From the cell containing the given text, extract its center point as [X, Y] coordinate. 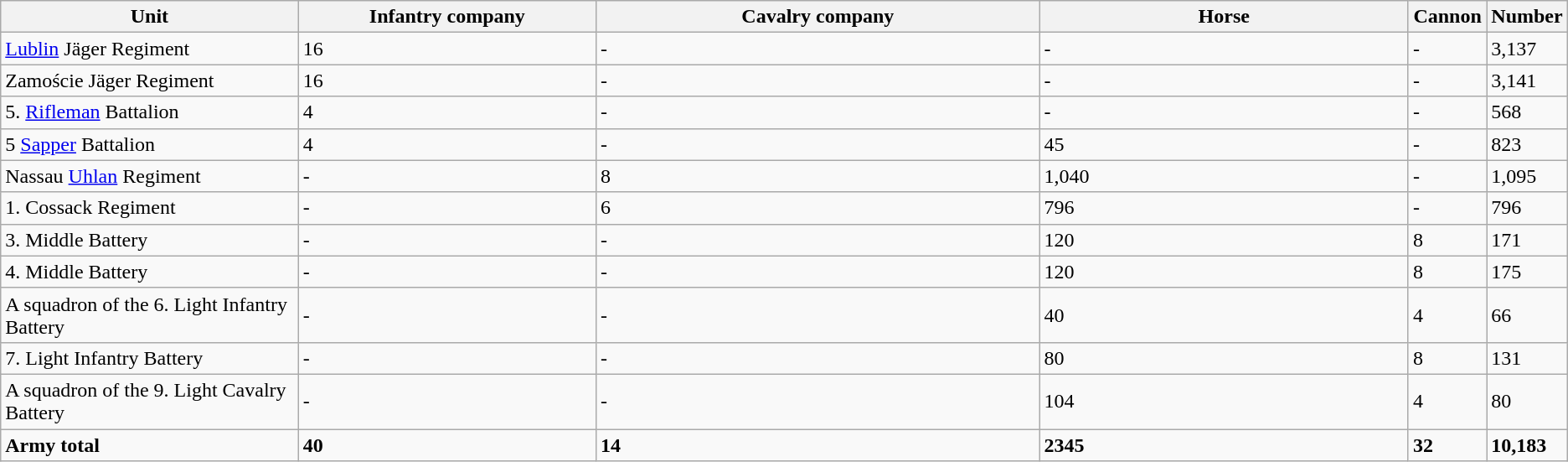
Lublin Jäger Regiment [149, 49]
A squadron of the 6. Light Infantry Battery [149, 315]
45 [1224, 144]
Horse [1224, 17]
3,141 [1527, 80]
104 [1224, 401]
66 [1527, 315]
A squadron of the 9. Light Cavalry Battery [149, 401]
4. Middle Battery [149, 272]
7. Light Infantry Battery [149, 358]
1,040 [1224, 176]
5. Rifleman Battalion [149, 112]
Infantry company [447, 17]
10,183 [1527, 445]
Nassau Uhlan Regiment [149, 176]
Zamoście Jäger Regiment [149, 80]
3. Middle Battery [149, 240]
171 [1527, 240]
Number [1527, 17]
3,137 [1527, 49]
5 Sapper Battalion [149, 144]
32 [1447, 445]
568 [1527, 112]
Army total [149, 445]
131 [1527, 358]
2345 [1224, 445]
Cavalry company [818, 17]
175 [1527, 272]
Unit [149, 17]
Cannon [1447, 17]
14 [818, 445]
1. Cossack Regiment [149, 208]
6 [818, 208]
1,095 [1527, 176]
823 [1527, 144]
